Find where the given text appears and provide that cell's center as [X, Y] coordinate. 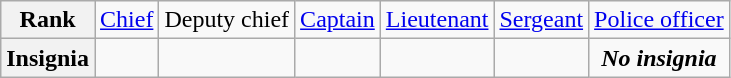
Insignia [48, 58]
Chief [127, 20]
No insignia [660, 58]
Sergeant [542, 20]
Police officer [660, 20]
Captain [338, 20]
Lieutenant [437, 20]
Deputy chief [227, 20]
Rank [48, 20]
